Locate the cell with the specified text and output its [X, Y] center coordinate. 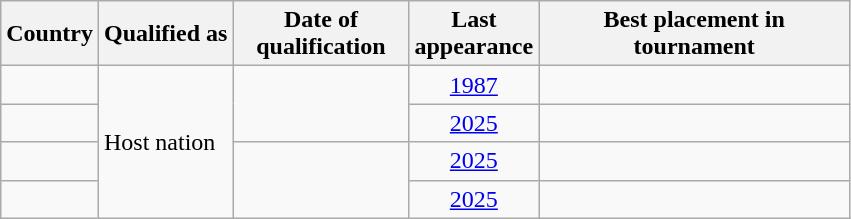
Host nation [165, 142]
Country [50, 34]
Best placement in tournament [694, 34]
Last appearance [474, 34]
Qualified as [165, 34]
1987 [474, 85]
Date of qualification [321, 34]
